Detect which cell encompasses the target text, then output its (x, y) center coordinate. 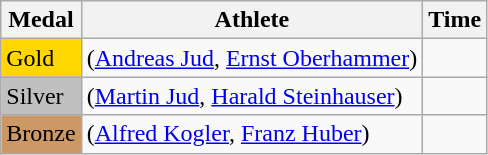
Time (455, 20)
(Alfred Kogler, Franz Huber) (252, 134)
Gold (41, 58)
Athlete (252, 20)
(Andreas Jud, Ernst Oberhammer) (252, 58)
Medal (41, 20)
Silver (41, 96)
(Martin Jud, Harald Steinhauser) (252, 96)
Bronze (41, 134)
